Locate the cell with the specified text and output its [x, y] center coordinate. 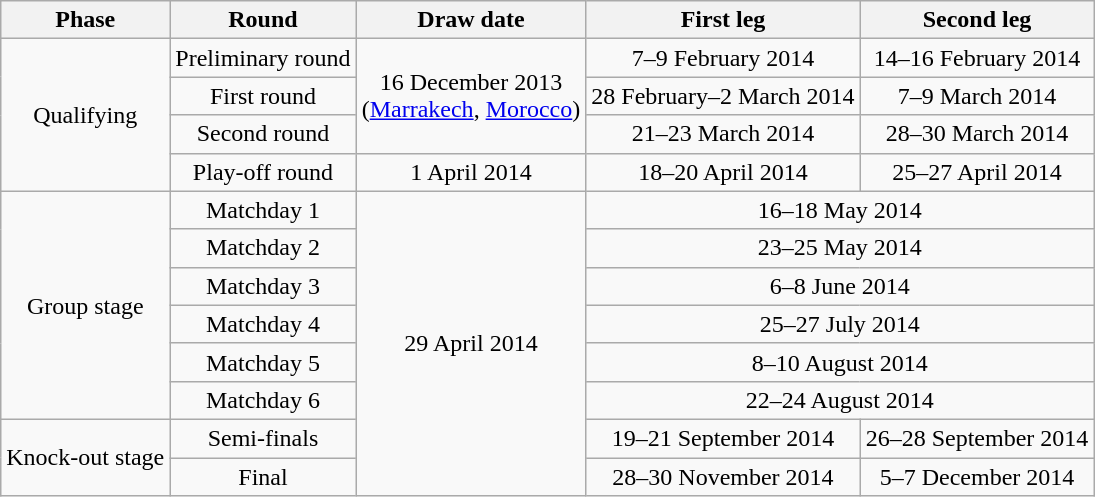
18–20 April 2014 [723, 172]
19–21 September 2014 [723, 438]
Matchday 2 [263, 248]
22–24 August 2014 [840, 400]
Knock-out stage [86, 457]
25–27 July 2014 [840, 324]
Phase [86, 20]
1 April 2014 [471, 172]
Play-off round [263, 172]
Second round [263, 134]
26–28 September 2014 [977, 438]
25–27 April 2014 [977, 172]
7–9 February 2014 [723, 58]
Draw date [471, 20]
16 December 2013(Marrakech, Morocco) [471, 96]
28 February–2 March 2014 [723, 96]
Matchday 1 [263, 210]
First round [263, 96]
28–30 November 2014 [723, 477]
Preliminary round [263, 58]
Qualifying [86, 115]
21–23 March 2014 [723, 134]
29 April 2014 [471, 343]
Matchday 6 [263, 400]
Matchday 4 [263, 324]
Round [263, 20]
Matchday 5 [263, 362]
Final [263, 477]
23–25 May 2014 [840, 248]
8–10 August 2014 [840, 362]
Second leg [977, 20]
5–7 December 2014 [977, 477]
First leg [723, 20]
7–9 March 2014 [977, 96]
Group stage [86, 305]
28–30 March 2014 [977, 134]
6–8 June 2014 [840, 286]
Semi-finals [263, 438]
14–16 February 2014 [977, 58]
16–18 May 2014 [840, 210]
Matchday 3 [263, 286]
